Detect which cell encompasses the target text, then output its [X, Y] center coordinate. 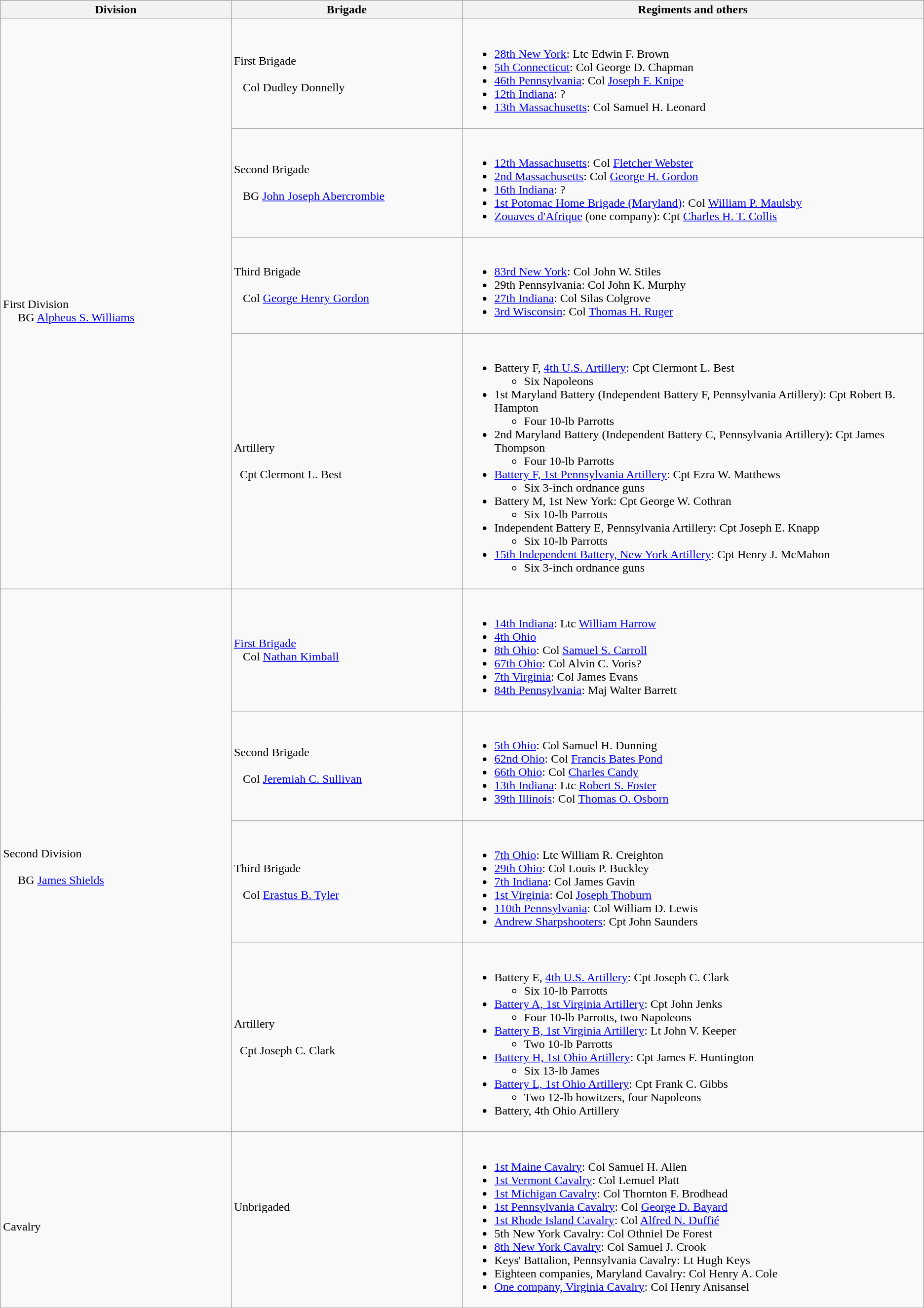
First Brigade Col Nathan Kimball [346, 650]
Third Brigade Col Erastus B. Tyler [346, 882]
Cavalry [116, 1220]
First Brigade Col Dudley Donnelly [346, 74]
Third Brigade Col George Henry Gordon [346, 285]
Second Brigade BG John Joseph Abercrombie [346, 183]
Artillery Cpt Clermont L. Best [346, 461]
Brigade [346, 10]
Artillery Cpt Joseph C. Clark [346, 1038]
Second Division BG James Shields [116, 860]
83rd New York: Col John W. Stiles29th Pennsylvania: Col John K. Murphy27th Indiana: Col Silas Colgrove3rd Wisconsin: Col Thomas H. Ruger [693, 285]
Division [116, 10]
First Division BG Alpheus S. Williams [116, 304]
Unbrigaded [346, 1220]
Regiments and others [693, 10]
Second Brigade Col Jeremiah C. Sullivan [346, 766]
